For the text-containing cell, return its midpoint in (x, y) coordinate format. 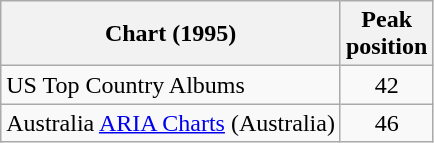
Chart (1995) (171, 34)
Peakposition (386, 34)
Australia ARIA Charts (Australia) (171, 123)
42 (386, 85)
US Top Country Albums (171, 85)
46 (386, 123)
